Detect which cell encompasses the target text, then output its [X, Y] center coordinate. 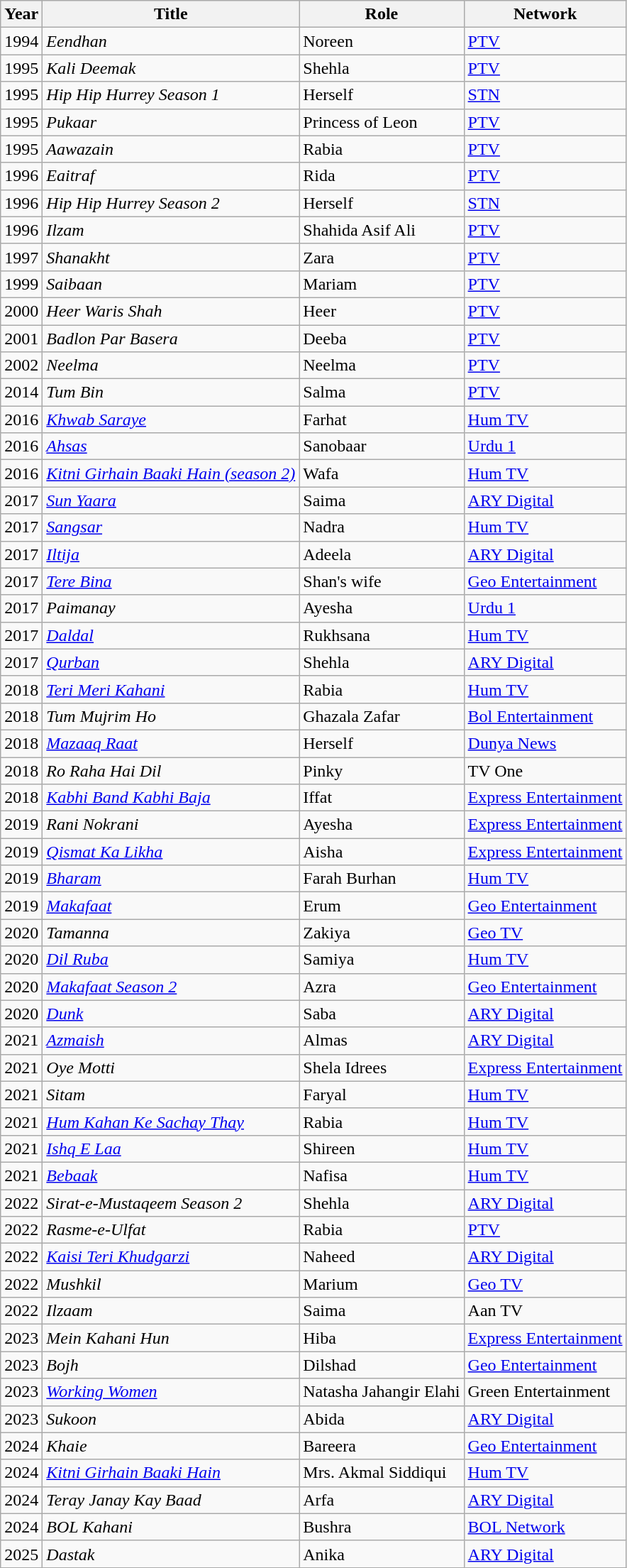
Almas [382, 1041]
Working Women [171, 1392]
Wafa [382, 473]
BOL Network [545, 1527]
Shela Idrees [382, 1068]
Year [21, 14]
Farhat [382, 420]
Hip Hip Hurrey Season 2 [171, 203]
Sangsar [171, 527]
2025 [21, 1554]
Hiba [382, 1338]
Bareera [382, 1446]
Ilzam [171, 230]
Rida [382, 176]
Teray Janay Kay Baad [171, 1500]
Sanobaar [382, 446]
Teri Meri Kahani [171, 689]
Samiya [382, 960]
Salma [382, 393]
Tere Bina [171, 581]
Badlon Par Basera [171, 339]
Sun Yaara [171, 500]
2014 [21, 393]
Abida [382, 1419]
Kitni Girhain Baaki Hain (season 2) [171, 473]
Shan's wife [382, 581]
Aawazain [171, 149]
Dunk [171, 1014]
2002 [21, 366]
Tum Mujrim Ho [171, 716]
Paimanay [171, 608]
Tum Bin [171, 393]
Azmaish [171, 1041]
Sitam [171, 1095]
Khaie [171, 1446]
Shahida Asif Ali [382, 230]
Bharam [171, 879]
Deeba [382, 339]
Role [382, 14]
2001 [21, 339]
Green Entertainment [545, 1392]
Kitni Girhain Baaki Hain [171, 1473]
Rukhsana [382, 635]
Heer Waris Shah [171, 311]
Farah Burhan [382, 879]
Saba [382, 1014]
Erum [382, 906]
Sukoon [171, 1419]
Ghazala Zafar [382, 716]
Iffat [382, 798]
Khwab Saraye [171, 420]
Princess of Leon [382, 122]
Saibaan [171, 284]
Rasme-e-Ulfat [171, 1230]
2000 [21, 311]
Natasha Jahangir Elahi [382, 1392]
Bojh [171, 1365]
Mrs. Akmal Siddiqui [382, 1473]
Eaitraf [171, 176]
Zakiya [382, 933]
Kaisi Teri Khudgarzi [171, 1257]
Adeela [382, 554]
1994 [21, 41]
1997 [21, 257]
Kabhi Band Kabhi Baja [171, 798]
Shanakht [171, 257]
Shireen [382, 1148]
Aisha [382, 852]
Ishq E Laa [171, 1148]
Rani Nokrani [171, 825]
Marium [382, 1284]
Qurban [171, 662]
1999 [21, 284]
Heer [382, 311]
Hip Hip Hurrey Season 1 [171, 95]
Azra [382, 987]
Dastak [171, 1554]
Hum Kahan Ke Sachay Thay [171, 1122]
Mushkil [171, 1284]
Nafisa [382, 1175]
Daldal [171, 635]
Bushra [382, 1527]
Pinky [382, 770]
Bol Entertainment [545, 716]
Nadra [382, 527]
Title [171, 14]
Dunya News [545, 743]
Arfa [382, 1500]
Mariam [382, 284]
Naheed [382, 1257]
Zara [382, 257]
Makafaat [171, 906]
Sirat-e-Mustaqeem Season 2 [171, 1203]
Network [545, 14]
Mazaaq Raat [171, 743]
Qismat Ka Likha [171, 852]
Faryal [382, 1095]
TV One [545, 770]
Makafaat Season 2 [171, 987]
Ahsas [171, 446]
Eendhan [171, 41]
Ilzaam [171, 1311]
Pukaar [171, 122]
Bebaak [171, 1175]
Dil Ruba [171, 960]
Dilshad [382, 1365]
Tamanna [171, 933]
Oye Motti [171, 1068]
BOL Kahani [171, 1527]
Anika [382, 1554]
Kali Deemak [171, 68]
Mein Kahani Hun [171, 1338]
Iltija [171, 554]
Ro Raha Hai Dil [171, 770]
Aan TV [545, 1311]
Noreen [382, 41]
